Provide the (x, y) coordinate of the cell's center where the given text is located.  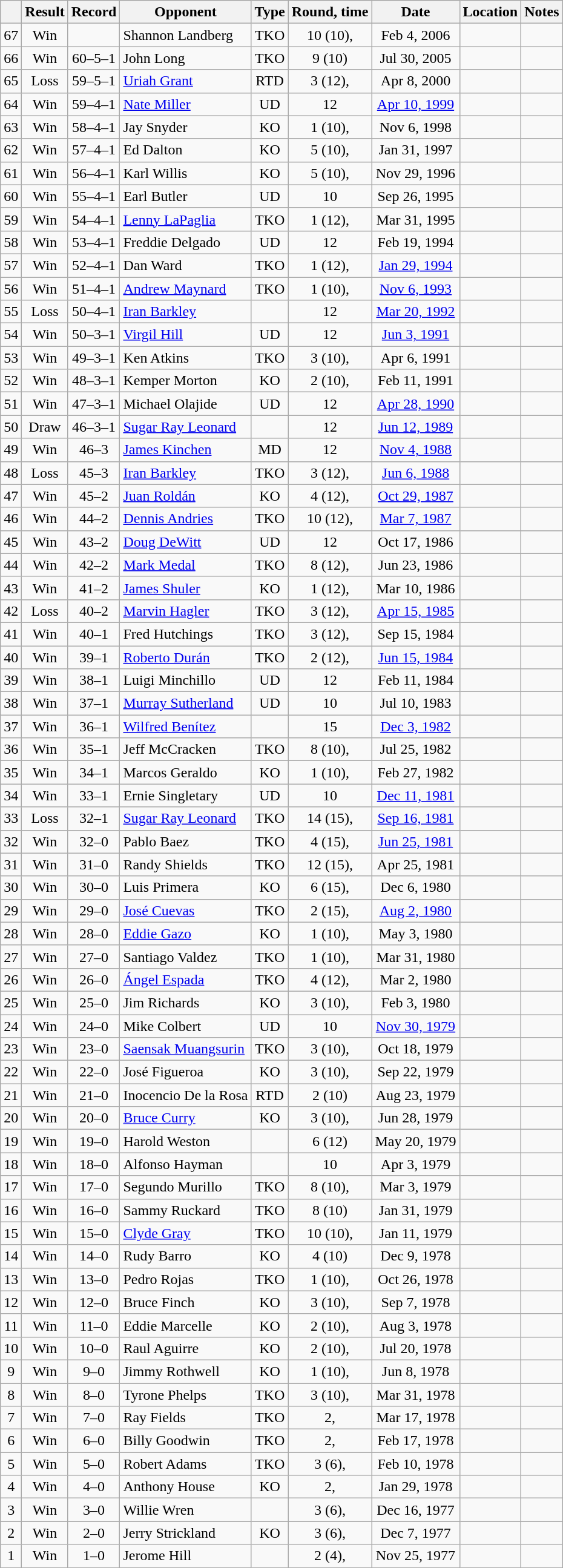
Ken Atkins (185, 358)
4–0 (94, 1487)
2 (4), (330, 1556)
8–0 (94, 1394)
60–5–1 (94, 58)
Apr 3, 1979 (415, 1164)
Pedro Rojas (185, 1279)
18–0 (94, 1164)
49 (11, 450)
Draw (45, 427)
Dec 3, 1982 (415, 726)
8 (11, 1394)
Earl Butler (185, 196)
12–0 (94, 1302)
5 (11, 1464)
Randy Shields (185, 865)
62 (11, 150)
46 (11, 519)
Virgil Hill (185, 335)
25 (11, 1003)
Dec 6, 1980 (415, 888)
Nov 30, 1979 (415, 1026)
Jan 31, 1997 (415, 150)
34 (11, 796)
38–1 (94, 680)
Willie Wren (185, 1510)
45–3 (94, 473)
27–0 (94, 957)
43 (11, 588)
Nov 6, 1998 (415, 127)
Freddie Delgado (185, 242)
41 (11, 634)
Luigi Minchillo (185, 680)
José Figueroa (185, 1072)
Segundo Murillo (185, 1187)
10 (12), (330, 519)
Jimmy Rothwell (185, 1371)
30–0 (94, 888)
Bruce Finch (185, 1302)
Jun 6, 1988 (415, 473)
58 (11, 242)
29 (11, 911)
4 (15), (330, 842)
Kemper Morton (185, 381)
Jan 11, 1979 (415, 1233)
34–1 (94, 772)
Jay Snyder (185, 127)
Apr 6, 1991 (415, 358)
Jan 29, 1978 (415, 1487)
Juan Roldán (185, 496)
29–0 (94, 911)
41–2 (94, 588)
Doug DeWitt (185, 542)
Ed Dalton (185, 150)
58–4–1 (94, 127)
59–4–1 (94, 104)
42 (11, 611)
Result (45, 12)
36–1 (94, 726)
James Kinchen (185, 450)
56 (11, 289)
James Shuler (185, 588)
61 (11, 173)
Feb 17, 1978 (415, 1441)
Feb 4, 2006 (415, 35)
33 (11, 819)
Feb 27, 1982 (415, 772)
Sep 16, 1981 (415, 819)
Marcos Geraldo (185, 772)
31 (11, 865)
Type (270, 12)
27 (11, 957)
Aug 23, 1979 (415, 1095)
Mar 17, 1978 (415, 1418)
45–2 (94, 496)
Date (415, 12)
9–0 (94, 1371)
12 (15), (330, 865)
47 (11, 496)
Notes (542, 12)
Nate Miller (185, 104)
Mar 7, 1987 (415, 519)
32–0 (94, 842)
Jul 10, 1983 (415, 703)
Robert Adams (185, 1464)
54–4–1 (94, 219)
Santiago Valdez (185, 957)
Jun 28, 1979 (415, 1118)
Sammy Ruckard (185, 1210)
Jun 23, 1986 (415, 565)
35–1 (94, 749)
1 (11, 1556)
43–2 (94, 542)
Bruce Curry (185, 1118)
Inocencio De la Rosa (185, 1095)
Dec 7, 1977 (415, 1533)
31–0 (94, 865)
37–1 (94, 703)
2 (11, 1533)
Round, time (330, 12)
14 (15), (330, 819)
Roberto Durán (185, 657)
7–0 (94, 1418)
Mar 31, 1980 (415, 957)
49–3–1 (94, 358)
Jerome Hill (185, 1556)
36 (11, 749)
22–0 (94, 1072)
51–4–1 (94, 289)
Murray Sutherland (185, 703)
Mar 2, 1980 (415, 980)
52 (11, 381)
May 3, 1980 (415, 934)
Jun 15, 1984 (415, 657)
22 (11, 1072)
May 20, 1979 (415, 1141)
Clyde Gray (185, 1233)
32 (11, 842)
33–1 (94, 796)
23–0 (94, 1049)
16 (11, 1210)
11 (11, 1325)
Tyrone Phelps (185, 1394)
Mar 31, 1978 (415, 1394)
Nov 25, 1977 (415, 1556)
57 (11, 265)
11–0 (94, 1325)
48 (11, 473)
Mar 3, 1979 (415, 1187)
28 (11, 934)
24–0 (94, 1026)
Andrew Maynard (185, 289)
47–3–1 (94, 404)
Ernie Singletary (185, 796)
20 (11, 1118)
2 (10) (330, 1095)
Ángel Espada (185, 980)
26 (11, 980)
10–0 (94, 1348)
Harold Weston (185, 1141)
Jun 12, 1989 (415, 427)
Lenny LaPaglia (185, 219)
Dec 9, 1978 (415, 1256)
José Cuevas (185, 911)
23 (11, 1049)
38 (11, 703)
Jim Richards (185, 1003)
Fred Hutchings (185, 634)
Apr 28, 1990 (415, 404)
52–4–1 (94, 265)
Eddie Marcelle (185, 1325)
17 (11, 1187)
Michael Olajide (185, 404)
37 (11, 726)
Jun 25, 1981 (415, 842)
MD (270, 450)
9 (11, 1371)
35 (11, 772)
Apr 25, 1981 (415, 865)
Jul 20, 1978 (415, 1348)
Pablo Baez (185, 842)
Feb 11, 1991 (415, 381)
55 (11, 312)
Raul Aguirre (185, 1348)
Dec 11, 1981 (415, 796)
6 (15), (330, 888)
6 (12) (330, 1141)
Nov 4, 1988 (415, 450)
51 (11, 404)
25–0 (94, 1003)
30 (11, 888)
53–4–1 (94, 242)
39–1 (94, 657)
8 (12), (330, 565)
6 (11, 1441)
Ray Fields (185, 1418)
21–0 (94, 1095)
Mar 10, 1986 (415, 588)
Alfonso Hayman (185, 1164)
Feb 10, 1978 (415, 1464)
4 (10) (330, 1256)
Aug 3, 1978 (415, 1325)
20–0 (94, 1118)
John Long (185, 58)
26–0 (94, 980)
5–0 (94, 1464)
3 (11, 1510)
19 (11, 1141)
Jun 8, 1978 (415, 1371)
1–0 (94, 1556)
Oct 26, 1978 (415, 1279)
Mar 20, 1992 (415, 312)
17–0 (94, 1187)
13–0 (94, 1279)
59–5–1 (94, 81)
Feb 19, 1994 (415, 242)
Opponent (185, 12)
7 (11, 1418)
4 (11, 1487)
19–0 (94, 1141)
Apr 15, 1985 (415, 611)
Nov 6, 1993 (415, 289)
56–4–1 (94, 173)
46–3 (94, 450)
59 (11, 219)
Karl Willis (185, 173)
8 (10) (330, 1210)
2 (15), (330, 911)
53 (11, 358)
14 (11, 1256)
Apr 8, 2000 (415, 81)
Nov 29, 1996 (415, 173)
Feb 3, 1980 (415, 1003)
21 (11, 1095)
Mark Medal (185, 565)
14–0 (94, 1256)
65 (11, 81)
Apr 10, 1999 (415, 104)
Record (94, 12)
Jul 25, 1982 (415, 749)
Mar 31, 1995 (415, 219)
Sep 22, 1979 (415, 1072)
40 (11, 657)
Feb 11, 1984 (415, 680)
32–1 (94, 819)
9 (10) (330, 58)
15–0 (94, 1233)
13 (11, 1279)
Sep 15, 1984 (415, 634)
40–1 (94, 634)
66 (11, 58)
67 (11, 35)
Oct 18, 1979 (415, 1049)
Jan 31, 1979 (415, 1210)
24 (11, 1026)
Sep 7, 1978 (415, 1302)
50 (11, 427)
Dennis Andries (185, 519)
48–3–1 (94, 381)
Dec 16, 1977 (415, 1510)
Anthony House (185, 1487)
Jul 30, 2005 (415, 58)
Billy Goodwin (185, 1441)
42–2 (94, 565)
16–0 (94, 1210)
Saensak Muangsurin (185, 1049)
63 (11, 127)
54 (11, 335)
Jan 29, 1994 (415, 265)
28–0 (94, 934)
Rudy Barro (185, 1256)
Jeff McCracken (185, 749)
50–4–1 (94, 312)
Marvin Hagler (185, 611)
Oct 29, 1987 (415, 496)
3–0 (94, 1510)
44–2 (94, 519)
2–0 (94, 1533)
50–3–1 (94, 335)
Mike Colbert (185, 1026)
18 (11, 1164)
Sep 26, 1995 (415, 196)
Wilfred Benítez (185, 726)
Oct 17, 1986 (415, 542)
2 (12), (330, 657)
60 (11, 196)
Eddie Gazo (185, 934)
55–4–1 (94, 196)
57–4–1 (94, 150)
Luis Primera (185, 888)
40–2 (94, 611)
Jerry Strickland (185, 1533)
64 (11, 104)
Shannon Landberg (185, 35)
Location (490, 12)
45 (11, 542)
46–3–1 (94, 427)
6–0 (94, 1441)
44 (11, 565)
Aug 2, 1980 (415, 911)
Jun 3, 1991 (415, 335)
Uriah Grant (185, 81)
39 (11, 680)
Dan Ward (185, 265)
